Provide the [x, y] coordinate of the cell's center where the given text is located.  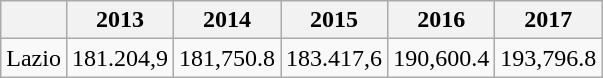
Lazio [34, 58]
2016 [442, 20]
2013 [120, 20]
183.417,6 [334, 58]
181,750.8 [228, 58]
190,600.4 [442, 58]
193,796.8 [548, 58]
2014 [228, 20]
2017 [548, 20]
2015 [334, 20]
181.204,9 [120, 58]
